Determine the (x, y) coordinate at the center of the cell enclosing the given text.  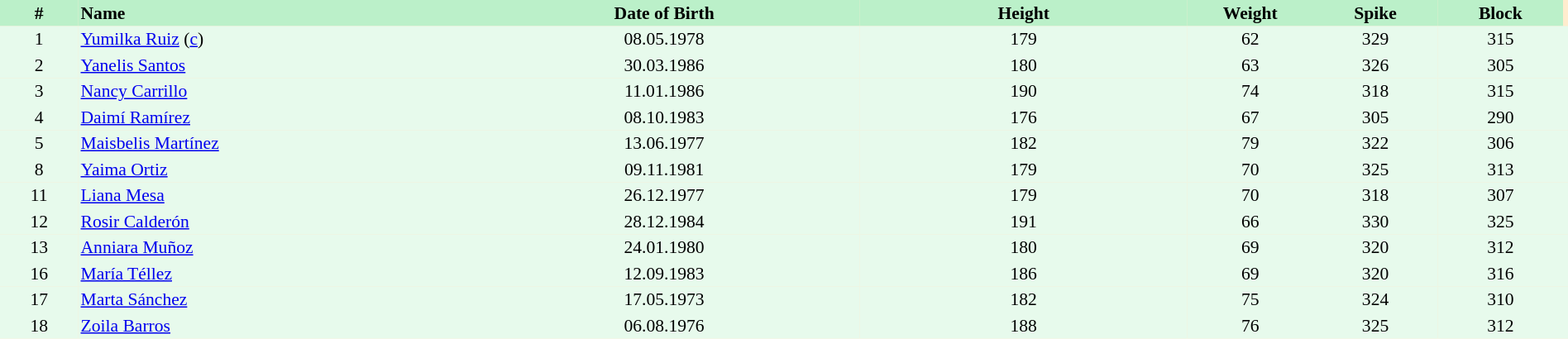
12.09.1983 (664, 274)
316 (1500, 274)
06.08.1976 (664, 326)
18 (39, 326)
176 (1024, 117)
16 (39, 274)
30.03.1986 (664, 65)
330 (1374, 222)
Weight (1250, 13)
Date of Birth (664, 13)
Liana Mesa (273, 195)
329 (1374, 40)
326 (1374, 65)
Spike (1374, 13)
Yumilka Ruiz (c) (273, 40)
08.05.1978 (664, 40)
4 (39, 117)
76 (1250, 326)
Daimí Ramírez (273, 117)
324 (1374, 299)
62 (1250, 40)
310 (1500, 299)
190 (1024, 91)
Block (1500, 13)
191 (1024, 222)
313 (1500, 169)
Height (1024, 13)
79 (1250, 144)
74 (1250, 91)
63 (1250, 65)
3 (39, 91)
17 (39, 299)
8 (39, 169)
28.12.1984 (664, 222)
09.11.1981 (664, 169)
08.10.1983 (664, 117)
17.05.1973 (664, 299)
188 (1024, 326)
307 (1500, 195)
75 (1250, 299)
Rosir Calderón (273, 222)
66 (1250, 222)
Zoila Barros (273, 326)
Nancy Carrillo (273, 91)
Name (273, 13)
Yanelis Santos (273, 65)
13 (39, 248)
Yaima Ortiz (273, 169)
Maisbelis Martínez (273, 144)
12 (39, 222)
24.01.1980 (664, 248)
2 (39, 65)
290 (1500, 117)
186 (1024, 274)
322 (1374, 144)
67 (1250, 117)
Anniara Muñoz (273, 248)
# (39, 13)
1 (39, 40)
Marta Sánchez (273, 299)
306 (1500, 144)
María Téllez (273, 274)
11.01.1986 (664, 91)
26.12.1977 (664, 195)
13.06.1977 (664, 144)
11 (39, 195)
5 (39, 144)
